Return the (x, y) coordinate for the center point of the cell that contains the specified text.  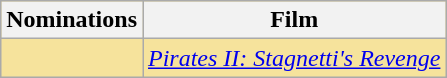
Pirates II: Stagnetti's Revenge (294, 58)
Nominations (72, 20)
Film (294, 20)
